Identify which cell holds the provided text, then report its (x, y) central coordinate. 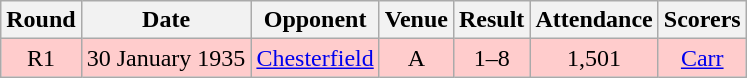
Result (491, 20)
R1 (41, 58)
Carr (702, 58)
1,501 (594, 58)
Round (41, 20)
Chesterfield (315, 58)
1–8 (491, 58)
Venue (416, 20)
Date (166, 20)
A (416, 58)
30 January 1935 (166, 58)
Attendance (594, 20)
Opponent (315, 20)
Scorers (702, 20)
